Pinpoint the cell where the given text exists, returning its [x, y] midpoint coordinate. 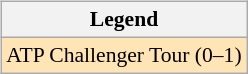
Legend [124, 20]
ATP Challenger Tour (0–1) [124, 55]
